From the cell containing the given text, extract its center point as (X, Y) coordinate. 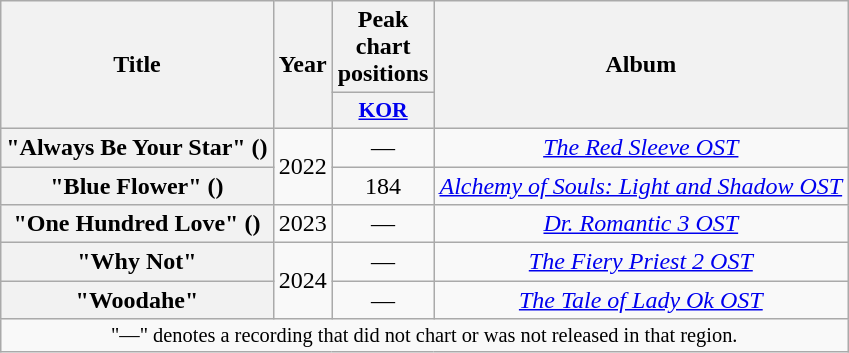
The Tale of Lady Ok OST (641, 300)
KOR (383, 111)
Alchemy of Souls: Light and Shadow OST (641, 185)
Dr. Romantic 3 OST (641, 224)
The Red Sleeve OST (641, 147)
Year (302, 65)
2022 (302, 166)
"—" denotes a recording that did not chart or was not released in that region. (424, 336)
"Blue Flower" () (137, 185)
"Why Not" (137, 262)
2024 (302, 281)
Album (641, 65)
The Fiery Priest 2 OST (641, 262)
Title (137, 65)
"One Hundred Love" () (137, 224)
2023 (302, 224)
Peak chartpositions (383, 47)
"Always Be Your Star" () (137, 147)
"Woodahe" (137, 300)
184 (383, 185)
